Output the (x, y) coordinate of the center of the cell containing the given text.  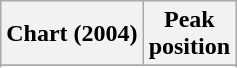
Chart (2004) (72, 34)
Peakposition (189, 34)
